Extract the [x, y] coordinate from the center of the cell holding the provided text.  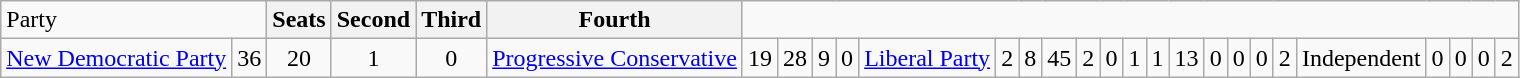
8 [1030, 58]
45 [1060, 58]
28 [794, 58]
Second [373, 20]
13 [1186, 58]
Party [134, 20]
Fourth [615, 20]
Seats [299, 20]
New Democratic Party [116, 58]
20 [299, 58]
Independent [1361, 58]
19 [760, 58]
Progressive Conservative [615, 58]
9 [824, 58]
Liberal Party [928, 58]
36 [250, 58]
Third [452, 20]
